Scan for the cell matching the given text and deliver its [X, Y] coordinate at center. 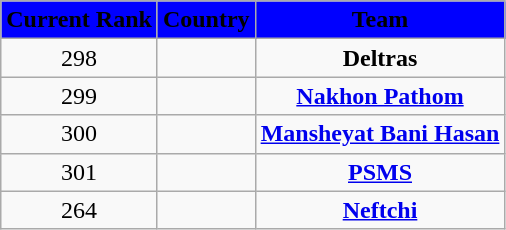
264 [80, 210]
PSMS [380, 172]
299 [80, 96]
Deltras [380, 58]
300 [80, 134]
Nakhon Pathom [380, 96]
Neftchi [380, 210]
Current Rank [80, 20]
Country [206, 20]
Team [380, 20]
Mansheyat Bani Hasan [380, 134]
301 [80, 172]
298 [80, 58]
